From the cell containing the given text, extract its center point as [X, Y] coordinate. 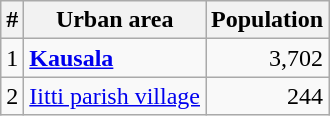
Kausala [115, 58]
1 [12, 58]
244 [268, 96]
Iitti parish village [115, 96]
# [12, 20]
3,702 [268, 58]
Population [268, 20]
2 [12, 96]
Urban area [115, 20]
